Provide the [x, y] coordinate of the cell's center where the given text is located.  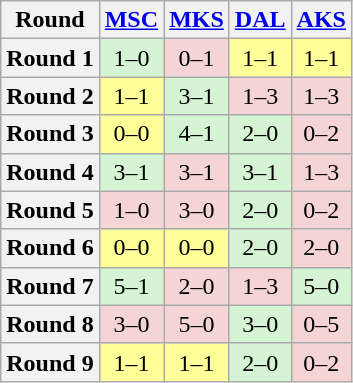
Round 4 [50, 172]
MSC [131, 20]
0–5 [321, 324]
4–1 [197, 134]
Round 1 [50, 58]
Round 9 [50, 362]
DAL [260, 20]
Round 6 [50, 248]
0–1 [197, 58]
AKS [321, 20]
Round 3 [50, 134]
Round 8 [50, 324]
Round [50, 20]
Round 7 [50, 286]
5–1 [131, 286]
Round 2 [50, 96]
MKS [197, 20]
Round 5 [50, 210]
